Capture the cell that displays the provided text and extract its [X, Y] central coordinate. 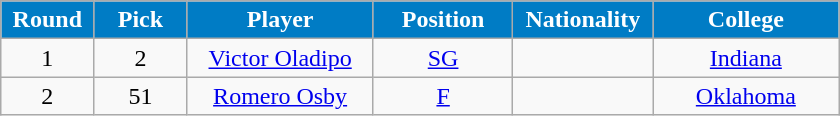
College [746, 20]
Victor Oladipo [280, 58]
SG [443, 58]
F [443, 96]
Romero Osby [280, 96]
Indiana [746, 58]
Nationality [583, 20]
Player [280, 20]
51 [140, 96]
1 [48, 58]
Round [48, 20]
Pick [140, 20]
Position [443, 20]
Oklahoma [746, 96]
